Extract the [X, Y] coordinate from the center of the cell holding the provided text.  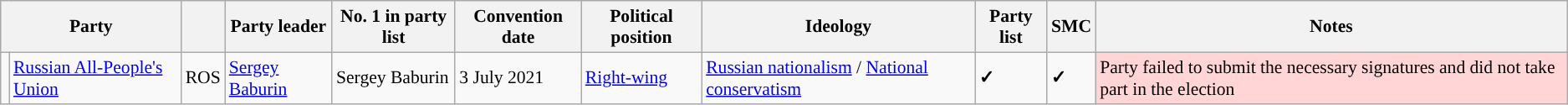
Russian nationalism / National conservatism [838, 77]
Convention date [518, 27]
Party leader [278, 27]
ROS [203, 77]
Party list [1011, 27]
Party failed to submit the necessary signatures and did not take part in the election [1331, 77]
SMC [1071, 27]
Russian All-People's Union [95, 77]
No. 1 in party list [393, 27]
Political position [641, 27]
3 July 2021 [518, 77]
Party [91, 27]
Ideology [838, 27]
Notes [1331, 27]
Right-wing [641, 77]
